Determine the [X, Y] coordinate at the center of the cell enclosing the given text.  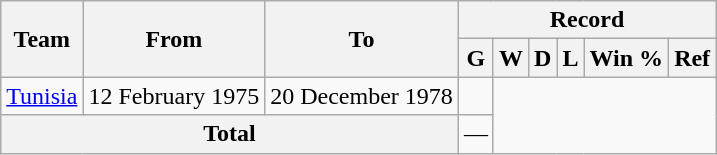
— [476, 134]
12 February 1975 [174, 96]
From [174, 39]
L [570, 58]
Win % [626, 58]
20 December 1978 [362, 96]
Total [230, 134]
To [362, 39]
Record [586, 20]
Tunisia [42, 96]
G [476, 58]
D [542, 58]
Ref [692, 58]
W [510, 58]
Team [42, 39]
